Identify which cell holds the provided text, then report its [X, Y] central coordinate. 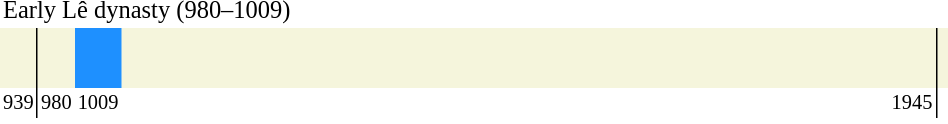
939 [19, 103]
980 [56, 103]
1945 [528, 103]
1009 [98, 103]
